For the text-containing cell, return its midpoint in [X, Y] coordinate format. 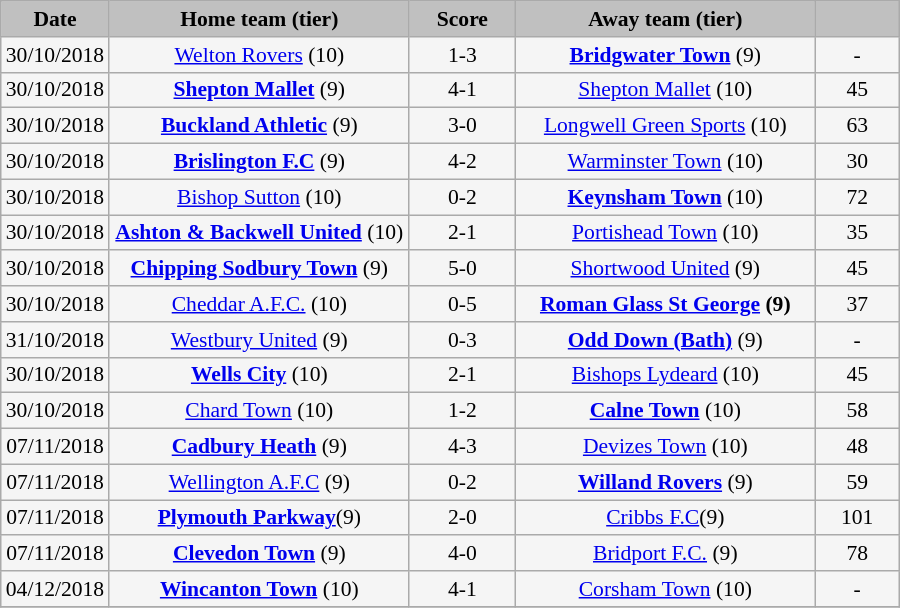
48 [857, 447]
Cheddar A.F.C. (10) [259, 304]
Welton Rovers (10) [259, 55]
Wells City (10) [259, 375]
30 [857, 162]
Bridport F.C. (9) [665, 554]
Ashton & Backwell United (10) [259, 233]
101 [857, 518]
Wellington A.F.C (9) [259, 482]
63 [857, 126]
78 [857, 554]
Bishop Sutton (10) [259, 197]
Date [55, 19]
Bridgwater Town (9) [665, 55]
59 [857, 482]
2-0 [462, 518]
Warminster Town (10) [665, 162]
Chipping Sodbury Town (9) [259, 269]
04/12/2018 [55, 589]
Plymouth Parkway(9) [259, 518]
Keynsham Town (10) [665, 197]
72 [857, 197]
Westbury United (9) [259, 340]
37 [857, 304]
Calne Town (10) [665, 411]
Home team (tier) [259, 19]
0-5 [462, 304]
Cribbs F.C(9) [665, 518]
58 [857, 411]
Away team (tier) [665, 19]
Willand Rovers (9) [665, 482]
Devizes Town (10) [665, 447]
Shepton Mallet (10) [665, 90]
Brislington F.C (9) [259, 162]
Odd Down (Bath) (9) [665, 340]
Cadbury Heath (9) [259, 447]
35 [857, 233]
Longwell Green Sports (10) [665, 126]
5-0 [462, 269]
Score [462, 19]
Corsham Town (10) [665, 589]
Chard Town (10) [259, 411]
Roman Glass St George (9) [665, 304]
4-2 [462, 162]
3-0 [462, 126]
Buckland Athletic (9) [259, 126]
1-3 [462, 55]
0-3 [462, 340]
Clevedon Town (9) [259, 554]
Wincanton Town (10) [259, 589]
Bishops Lydeard (10) [665, 375]
Portishead Town (10) [665, 233]
1-2 [462, 411]
31/10/2018 [55, 340]
Shortwood United (9) [665, 269]
4-3 [462, 447]
Shepton Mallet (9) [259, 90]
4-0 [462, 554]
